Pinpoint the cell where the given text exists, returning its [X, Y] midpoint coordinate. 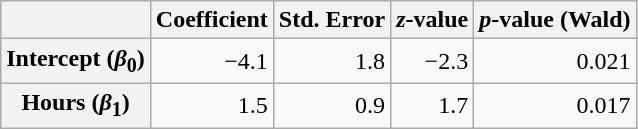
1.7 [432, 105]
0.017 [555, 105]
−4.1 [212, 61]
z-value [432, 20]
1.5 [212, 105]
0.9 [332, 105]
Hours (β1) [76, 105]
1.8 [332, 61]
−2.3 [432, 61]
Std. Error [332, 20]
Intercept (β0) [76, 61]
p-value (Wald) [555, 20]
0.021 [555, 61]
Coefficient [212, 20]
